Provide the [X, Y] coordinate of the cell's center where the given text is located.  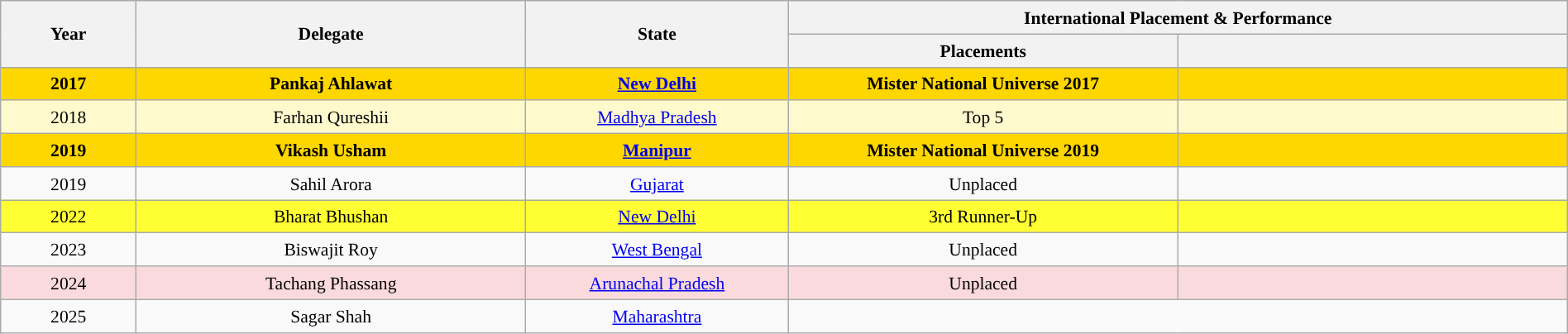
2018 [69, 117]
Maharashtra [657, 316]
Mister National Universe 2019 [982, 150]
Biswajit Roy [331, 250]
Top 5 [982, 117]
Pankaj Ahlawat [331, 83]
International Placement & Performance [1178, 17]
3rd Runner-Up [982, 217]
2022 [69, 217]
West Bengal [657, 250]
Year [69, 34]
Tachang Phassang [331, 283]
Vikash Usham [331, 150]
State [657, 34]
2017 [69, 83]
2025 [69, 316]
Farhan Qureshii [331, 117]
Placements [982, 50]
2024 [69, 283]
Arunachal Pradesh [657, 283]
Manipur [657, 150]
2023 [69, 250]
Sagar Shah [331, 316]
Sahil Arora [331, 184]
Madhya Pradesh [657, 117]
Gujarat [657, 184]
Delegate [331, 34]
Bharat Bhushan [331, 217]
Mister National Universe 2017 [982, 83]
